Search for the cell housing the specified text and yield its [x, y] center coordinate. 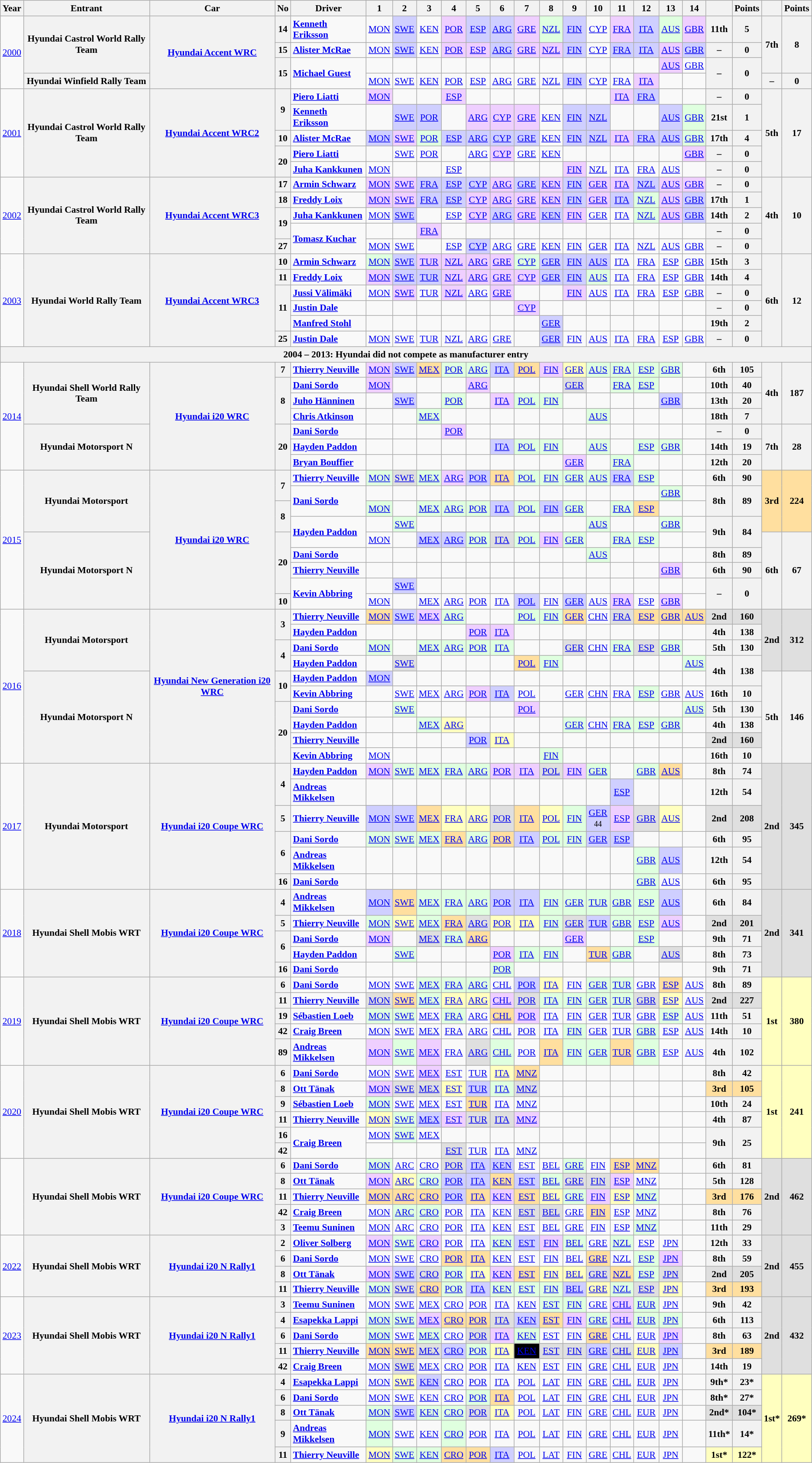
187 [797, 393]
8th* [719, 1398]
345 [797, 826]
Hyundai Accent WRC2 [212, 133]
9th* [719, 1382]
2nd* [719, 1413]
18th [719, 416]
Bryan Bouffier [328, 463]
63 [747, 1336]
73 [747, 954]
2020 [12, 1112]
40 [747, 386]
Hyundai Shell World Rally Team [87, 393]
GER44 [598, 819]
227 [747, 1001]
81 [747, 1166]
2015 [12, 540]
455 [797, 1266]
102 [747, 1053]
2018 [12, 933]
Tomasz Kuchar [328, 238]
Chris Atkinson [328, 416]
205 [747, 1274]
Car [212, 8]
146 [797, 717]
87 [747, 1120]
Michael Guest [328, 74]
59 [747, 1259]
208 [747, 819]
224 [797, 501]
27* [747, 1398]
Oliver Solberg [328, 1243]
Hyundai Winfield Rally Team [87, 81]
33 [747, 1243]
13th [719, 401]
176 [747, 1197]
27 [283, 247]
2000 [12, 52]
432 [797, 1336]
189 [747, 1351]
462 [797, 1197]
269* [797, 1418]
Driver [328, 8]
Hyundai Accent WRC [212, 52]
113 [747, 1320]
2004 – 2013: Hyundai did not compete as manufacturer entry [406, 354]
2001 [12, 133]
Hyundai New Generation i20 WRC [212, 686]
122* [747, 1455]
2024 [12, 1418]
2014 [12, 416]
14* [747, 1434]
29 [747, 1228]
11th* [719, 1434]
74 [747, 771]
18 [283, 200]
2019 [12, 1022]
21st [719, 117]
19th [719, 324]
2017 [12, 826]
No [283, 8]
67 [797, 571]
24 [747, 1104]
104* [747, 1413]
Year [12, 8]
312 [797, 640]
2016 [12, 686]
2002 [12, 215]
15th [719, 262]
128 [747, 1181]
Entrant [87, 8]
241 [797, 1112]
13 [670, 8]
76 [747, 1212]
201 [747, 924]
380 [797, 1022]
51 [747, 1016]
28 [797, 447]
Manfred Stohl [328, 324]
193 [747, 1289]
Jussi Välimäki [328, 293]
2022 [12, 1266]
Hyundai World Rally Team [87, 301]
Juho Hänninen [328, 401]
2023 [12, 1336]
23* [747, 1382]
2003 [12, 301]
341 [797, 933]
